Return the (X, Y) coordinate for the center point of the cell that contains the specified text.  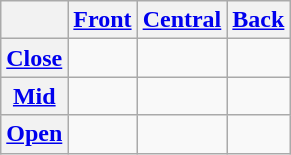
Front (102, 20)
Close (34, 58)
Open (34, 134)
Mid (34, 96)
Central (182, 20)
Back (258, 20)
